Return the (X, Y) coordinate for the center point of the cell that contains the specified text.  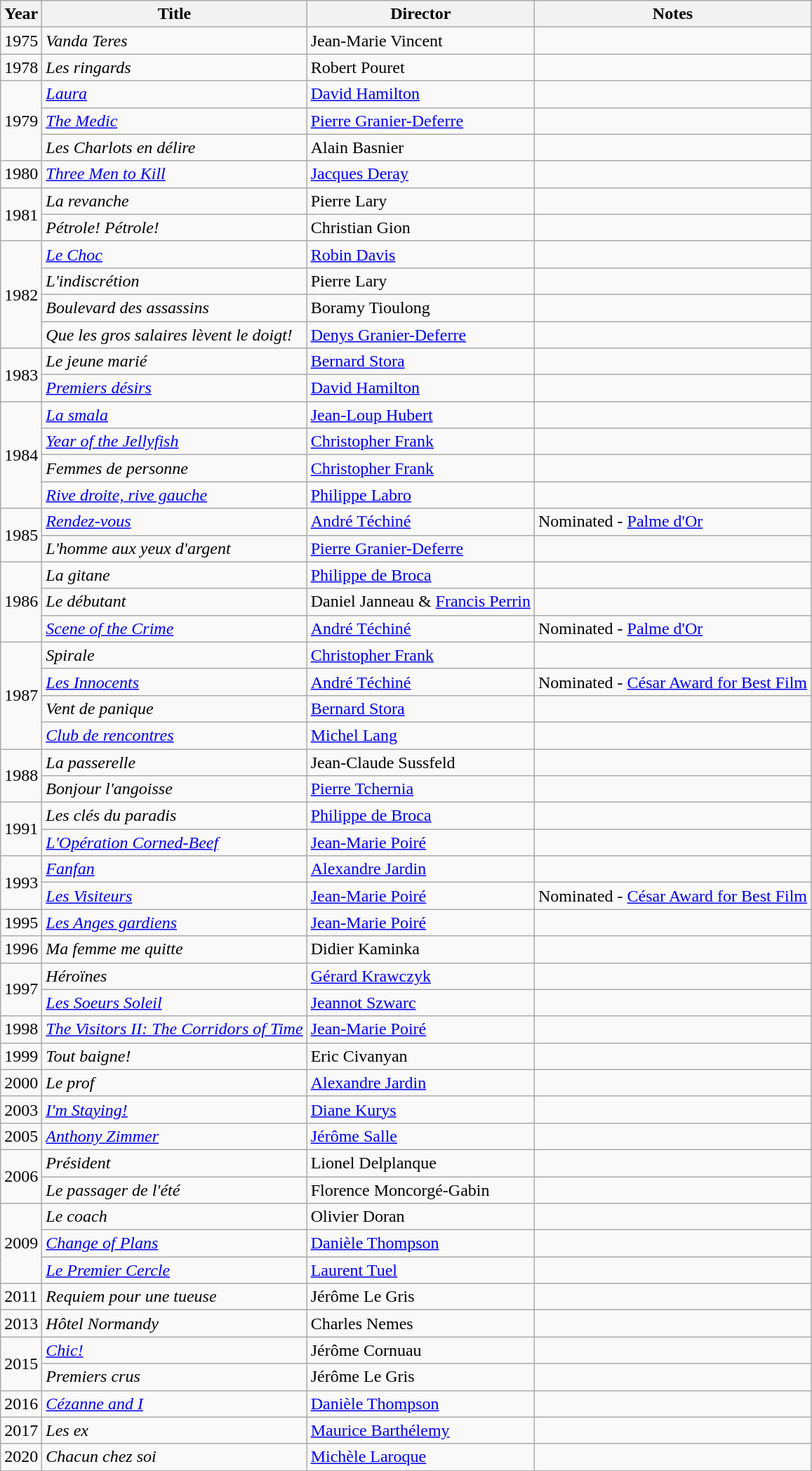
Spirale (174, 655)
1995 (21, 923)
Jean-Loup Hubert (420, 415)
Alain Basnier (420, 147)
Pierre Tchernia (420, 789)
Charles Nemes (420, 1324)
Hôtel Normandy (174, 1324)
1980 (21, 174)
1986 (21, 602)
Boramy Tioulong (420, 308)
Denys Granier-Deferre (420, 335)
2000 (21, 1083)
Michèle Laroque (420, 1457)
2020 (21, 1457)
Les Soeurs Soleil (174, 1003)
Title (174, 14)
Change of Plans (174, 1244)
La smala (174, 415)
Femmes de personne (174, 468)
Requiem pour une tueuse (174, 1297)
Scene of the Crime (174, 628)
La revanche (174, 201)
Le débutant (174, 602)
Chacun chez soi (174, 1457)
1997 (21, 989)
Christian Gion (420, 227)
1982 (21, 294)
Rendez-vous (174, 522)
Jérôme Salle (420, 1136)
Le Premier Cercle (174, 1270)
Rive droite, rive gauche (174, 495)
Anthony Zimmer (174, 1136)
Héroïnes (174, 976)
Maurice Barthélemy (420, 1430)
Gérard Krawczyk (420, 976)
Le jeune marié (174, 362)
1975 (21, 41)
Les Visiteurs (174, 896)
1981 (21, 214)
1996 (21, 949)
Boulevard des assassins (174, 308)
Diane Kurys (420, 1109)
2011 (21, 1297)
Le passager de l'été (174, 1190)
Olivier Doran (420, 1217)
2016 (21, 1404)
Premiers désirs (174, 388)
Pétrole! Pétrole! (174, 227)
1998 (21, 1029)
Three Men to Kill (174, 174)
Notes (672, 14)
La passerelle (174, 762)
Laura (174, 94)
Cézanne and I (174, 1404)
L'indiscrétion (174, 281)
Que les gros salaires lèvent le doigt! (174, 335)
Le Choc (174, 254)
2006 (21, 1176)
2013 (21, 1324)
Year of the Jellyfish (174, 442)
Jeannot Szwarc (420, 1003)
L'Opération Corned-Beef (174, 843)
Tout baigne! (174, 1056)
Fanfan (174, 869)
Les Anges gardiens (174, 923)
Lionel Delplanque (420, 1163)
The Medic (174, 121)
Bonjour l'angoisse (174, 789)
Le coach (174, 1217)
The Visitors II: The Corridors of Time (174, 1029)
1983 (21, 375)
Les Charlots en délire (174, 147)
Didier Kaminka (420, 949)
1979 (21, 121)
Ma femme me quitte (174, 949)
La gitane (174, 575)
Vent de panique (174, 708)
1988 (21, 775)
2017 (21, 1430)
Premiers crus (174, 1377)
Florence Moncorgé-Gabin (420, 1190)
Daniel Janneau & Francis Perrin (420, 602)
Robin Davis (420, 254)
Laurent Tuel (420, 1270)
1985 (21, 535)
Jean-Claude Sussfeld (420, 762)
1993 (21, 883)
Chic! (174, 1350)
Robert Pouret (420, 67)
Jacques Deray (420, 174)
2015 (21, 1364)
Les ex (174, 1430)
Jérôme Cornuau (420, 1350)
1978 (21, 67)
Jean-Marie Vincent (420, 41)
1999 (21, 1056)
Year (21, 14)
L'homme aux yeux d'argent (174, 548)
2005 (21, 1136)
1984 (21, 455)
Président (174, 1163)
2003 (21, 1109)
Vanda Teres (174, 41)
Le prof (174, 1083)
Les Innocents (174, 682)
1991 (21, 829)
I'm Staying! (174, 1109)
Michel Lang (420, 735)
1987 (21, 695)
2009 (21, 1244)
Philippe Labro (420, 495)
Les clés du paradis (174, 816)
Director (420, 14)
Club de rencontres (174, 735)
Eric Civanyan (420, 1056)
Les ringards (174, 67)
